Return the (X, Y) coordinate for the center point of the cell that contains the specified text.  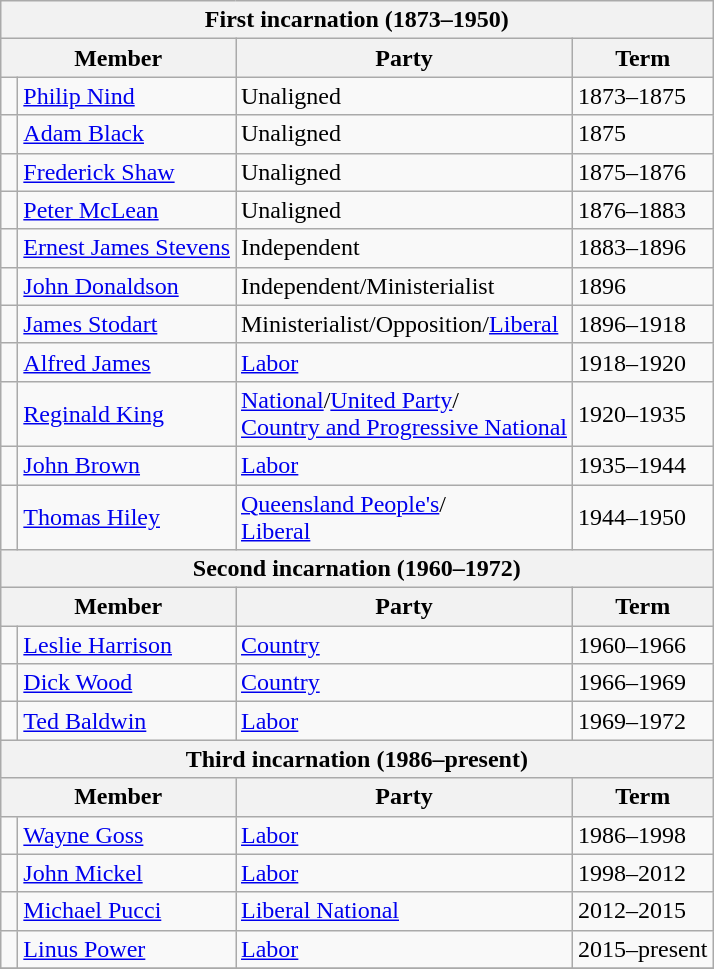
Alfred James (127, 362)
1896 (643, 286)
James Stodart (127, 324)
1920–1935 (643, 414)
Queensland People's/Liberal (404, 516)
Reginald King (127, 414)
John Brown (127, 465)
Dick Wood (127, 683)
John Mickel (127, 873)
1966–1969 (643, 683)
National/United Party/Country and Progressive National (404, 414)
1873–1875 (643, 96)
Third incarnation (1986–present) (357, 759)
1986–1998 (643, 835)
Independent (404, 248)
Ernest James Stevens (127, 248)
1944–1950 (643, 516)
1969–1972 (643, 721)
1998–2012 (643, 873)
Second incarnation (1960–1972) (357, 569)
1875 (643, 134)
Michael Pucci (127, 911)
1960–1966 (643, 645)
Ted Baldwin (127, 721)
1935–1944 (643, 465)
Adam Black (127, 134)
Frederick Shaw (127, 172)
Leslie Harrison (127, 645)
Ministerialist/Opposition/Liberal (404, 324)
1876–1883 (643, 210)
1883–1896 (643, 248)
2015–present (643, 949)
Liberal National (404, 911)
Wayne Goss (127, 835)
1875–1876 (643, 172)
1918–1920 (643, 362)
Peter McLean (127, 210)
2012–2015 (643, 911)
John Donaldson (127, 286)
Thomas Hiley (127, 516)
Philip Nind (127, 96)
1896–1918 (643, 324)
Linus Power (127, 949)
First incarnation (1873–1950) (357, 20)
Independent/Ministerialist (404, 286)
